From the cell containing the given text, extract its center point as [x, y] coordinate. 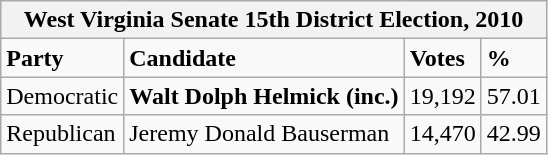
Republican [62, 134]
Walt Dolph Helmick (inc.) [264, 96]
West Virginia Senate 15th District Election, 2010 [274, 20]
Votes [442, 58]
Party [62, 58]
Candidate [264, 58]
Democratic [62, 96]
% [514, 58]
42.99 [514, 134]
14,470 [442, 134]
57.01 [514, 96]
Jeremy Donald Bauserman [264, 134]
19,192 [442, 96]
